From the cell containing the given text, extract its center point as [X, Y] coordinate. 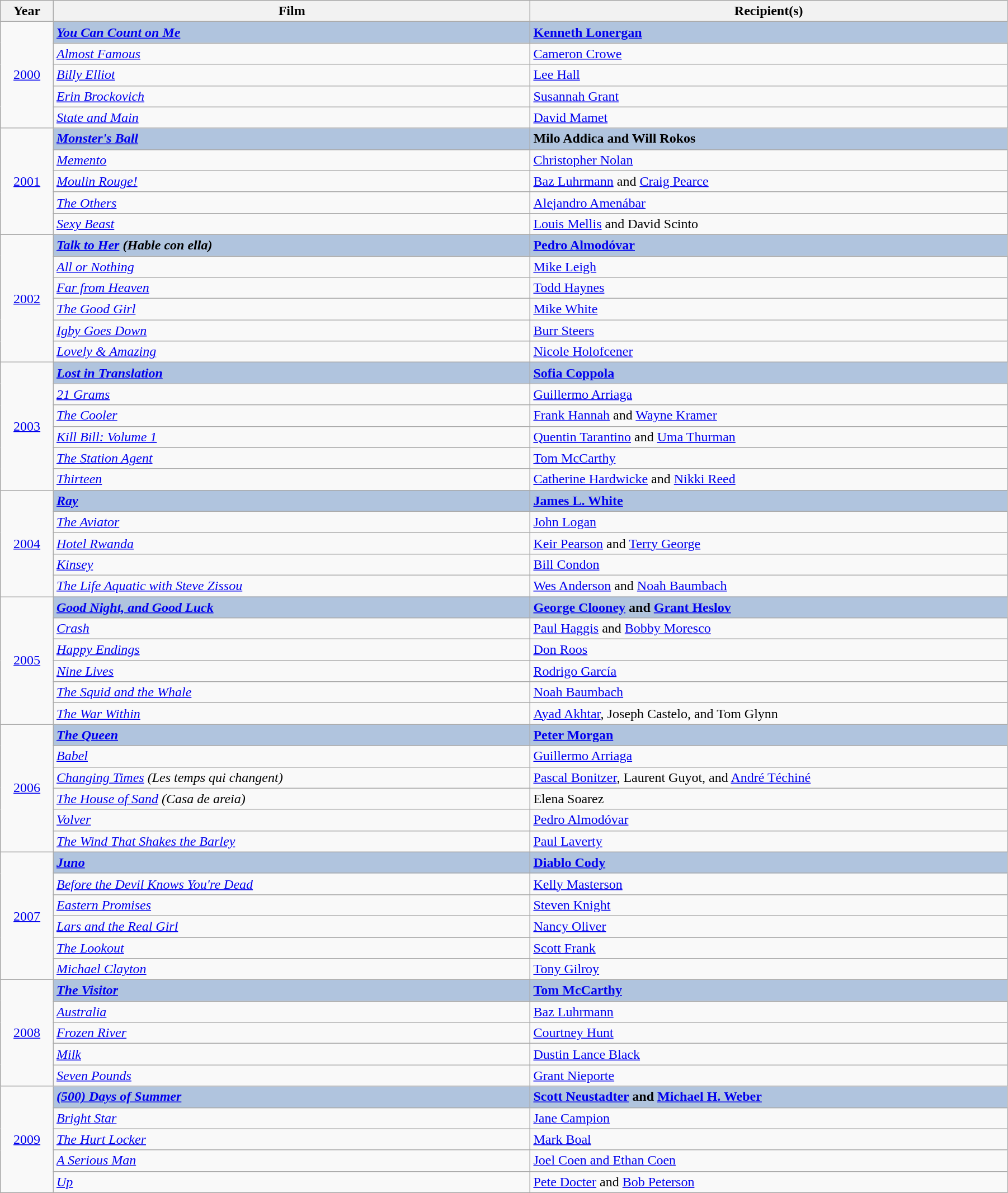
The Hurt Locker [291, 1139]
2007 [27, 916]
Elena Soarez [769, 799]
Don Roos [769, 650]
The Visitor [291, 991]
The House of Sand (Casa de areia) [291, 799]
Kill Bill: Volume 1 [291, 437]
Crash [291, 629]
(500) Days of Summer [291, 1097]
Moulin Rouge! [291, 181]
Alejandro Amenábar [769, 202]
Billy Elliot [291, 75]
Wes Anderson and Noah Baumbach [769, 586]
The War Within [291, 714]
Monster's Ball [291, 139]
Rodrigo García [769, 671]
The Others [291, 202]
Milo Addica and Will Rokos [769, 139]
2004 [27, 543]
Kelly Masterson [769, 884]
Joel Coen and Ethan Coen [769, 1161]
Changing Times (Les temps qui changent) [291, 777]
The Lookout [291, 948]
Michael Clayton [291, 969]
The Squid and the Whale [291, 692]
Good Night, and Good Luck [291, 607]
Babel [291, 756]
Frank Hannah and Wayne Kramer [769, 416]
Australia [291, 1012]
Jane Campion [769, 1118]
Todd Haynes [769, 288]
Film [291, 11]
Happy Endings [291, 650]
Hotel Rwanda [291, 543]
Dustin Lance Black [769, 1054]
Lovely & Amazing [291, 352]
The Aviator [291, 522]
Bill Condon [769, 564]
Lost in Translation [291, 373]
Sofia Coppola [769, 373]
Burr Steers [769, 331]
2008 [27, 1033]
Kenneth Lonergan [769, 32]
David Mamet [769, 117]
Quentin Tarantino and Uma Thurman [769, 437]
Erin Brockovich [291, 96]
Paul Laverty [769, 841]
Baz Luhrmann [769, 1012]
2000 [27, 75]
Grant Nieporte [769, 1076]
Scott Frank [769, 948]
A Serious Man [291, 1161]
Baz Luhrmann and Craig Pearce [769, 181]
Courtney Hunt [769, 1033]
Juno [291, 862]
George Clooney and Grant Heslov [769, 607]
Before the Devil Knows You're Dead [291, 884]
All or Nothing [291, 267]
Lee Hall [769, 75]
Talk to Her (Hable con ella) [291, 245]
Ray [291, 501]
Lars and the Real Girl [291, 926]
The Station Agent [291, 458]
Louis Mellis and David Scinto [769, 224]
Almost Famous [291, 54]
2005 [27, 660]
Sexy Beast [291, 224]
Catherine Hardwicke and Nikki Reed [769, 479]
Pascal Bonitzer, Laurent Guyot, and André Téchiné [769, 777]
Mike Leigh [769, 267]
Paul Haggis and Bobby Moresco [769, 629]
Peter Morgan [769, 735]
The Good Girl [291, 309]
State and Main [291, 117]
Noah Baumbach [769, 692]
2002 [27, 298]
Nicole Holofcener [769, 352]
John Logan [769, 522]
Mark Boal [769, 1139]
Eastern Promises [291, 905]
Tony Gilroy [769, 969]
Nancy Oliver [769, 926]
Recipient(s) [769, 11]
Bright Star [291, 1118]
2006 [27, 788]
You Can Count on Me [291, 32]
Igby Goes Down [291, 331]
Year [27, 11]
The Wind That Shakes the Barley [291, 841]
Mike White [769, 309]
Scott Neustadter and Michael H. Weber [769, 1097]
Nine Lives [291, 671]
The Life Aquatic with Steve Zissou [291, 586]
Diablo Cody [769, 862]
Volver [291, 820]
Seven Pounds [291, 1076]
21 Grams [291, 394]
James L. White [769, 501]
Ayad Akhtar, Joseph Castelo, and Tom Glynn [769, 714]
Steven Knight [769, 905]
Up [291, 1182]
Kinsey [291, 564]
The Queen [291, 735]
Thirteen [291, 479]
Christopher Nolan [769, 160]
2003 [27, 426]
Frozen River [291, 1033]
Pete Docter and Bob Peterson [769, 1182]
Memento [291, 160]
Keir Pearson and Terry George [769, 543]
Far from Heaven [291, 288]
2001 [27, 181]
Cameron Crowe [769, 54]
Milk [291, 1054]
Susannah Grant [769, 96]
The Cooler [291, 416]
2009 [27, 1139]
